Detect which cell encompasses the target text, then output its [X, Y] center coordinate. 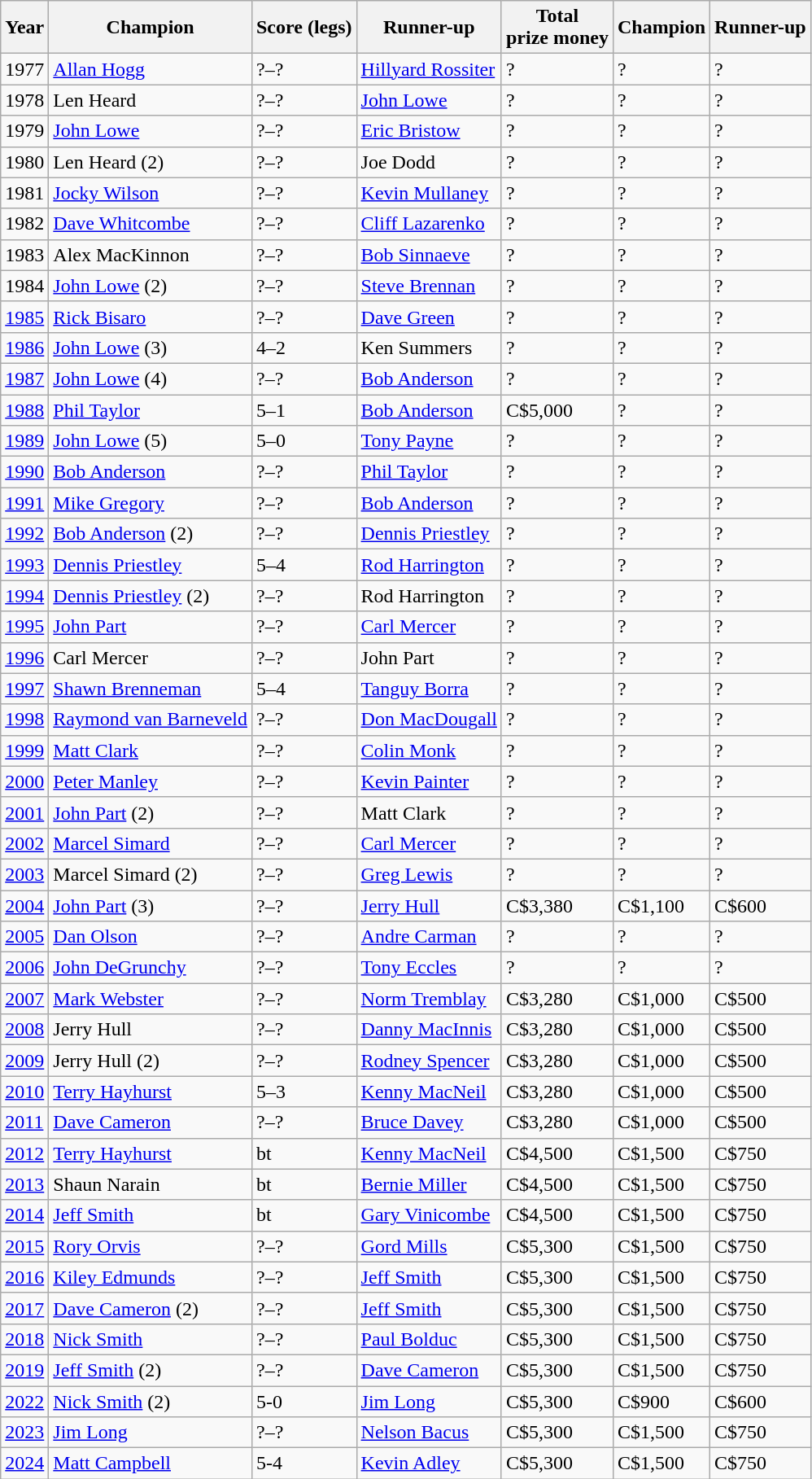
1979 [24, 131]
5–1 [304, 409]
John Part (3) [151, 906]
Mike Gregory [151, 503]
Colin Monk [429, 750]
2001 [24, 812]
Tony Eccles [429, 968]
Don MacDougall [429, 720]
Bob Anderson (2) [151, 534]
Dennis Priestley (2) [151, 596]
Len Heard (2) [151, 162]
Totalprize money [557, 28]
Tanguy Borra [429, 689]
Bruce Davey [429, 1122]
Shawn Brenneman [151, 689]
2024 [24, 1464]
1986 [24, 348]
Bob Sinnaeve [429, 255]
1985 [24, 317]
2005 [24, 937]
John Lowe (2) [151, 286]
Bernie Miller [429, 1184]
2002 [24, 843]
Rodney Spencer [429, 1061]
1981 [24, 193]
1980 [24, 162]
2000 [24, 781]
1987 [24, 379]
John Lowe (3) [151, 348]
1977 [24, 69]
Paul Bolduc [429, 1339]
1999 [24, 750]
Rick Bisaro [151, 317]
John Part (2) [151, 812]
Marcel Simard (2) [151, 874]
4–2 [304, 348]
2019 [24, 1370]
Ken Summers [429, 348]
2015 [24, 1246]
5–3 [304, 1092]
Score (legs) [304, 28]
5–0 [304, 441]
Dave Cameron (2) [151, 1308]
2014 [24, 1215]
Raymond van Barneveld [151, 720]
Shaun Narain [151, 1184]
1997 [24, 689]
Marcel Simard [151, 843]
1992 [24, 534]
C$900 [661, 1401]
Steve Brennan [429, 286]
Norm Tremblay [429, 999]
Jocky Wilson [151, 193]
John Lowe (5) [151, 441]
5-4 [304, 1464]
Matt Campbell [151, 1464]
1989 [24, 441]
2008 [24, 1030]
Kevin Mullaney [429, 193]
1994 [24, 596]
Jerry Hull (2) [151, 1061]
Nelson Bacus [429, 1433]
Nick Smith (2) [151, 1401]
Greg Lewis [429, 874]
Kiley Edmunds [151, 1277]
C$1,100 [661, 906]
John DeGrunchy [151, 968]
2004 [24, 906]
Peter Manley [151, 781]
Joe Dodd [429, 162]
Kevin Painter [429, 781]
2013 [24, 1184]
Gary Vinicombe [429, 1215]
Year [24, 28]
2016 [24, 1277]
Gord Mills [429, 1246]
2023 [24, 1433]
2022 [24, 1401]
Andre Carman [429, 937]
5-0 [304, 1401]
C$3,380 [557, 906]
Dave Whitcombe [151, 224]
Dave Green [429, 317]
1988 [24, 409]
1984 [24, 286]
2009 [24, 1061]
1978 [24, 100]
John Lowe (4) [151, 379]
1990 [24, 472]
Dan Olson [151, 937]
2012 [24, 1153]
Allan Hogg [151, 69]
2018 [24, 1339]
Nick Smith [151, 1339]
Danny MacInnis [429, 1030]
Hillyard Rossiter [429, 69]
1982 [24, 224]
C$5,000 [557, 409]
Alex MacKinnon [151, 255]
2007 [24, 999]
Tony Payne [429, 441]
Jeff Smith (2) [151, 1370]
1993 [24, 565]
1983 [24, 255]
2011 [24, 1122]
1995 [24, 627]
2006 [24, 968]
1991 [24, 503]
2017 [24, 1308]
2003 [24, 874]
Mark Webster [151, 999]
Eric Bristow [429, 131]
Kevin Adley [429, 1464]
1996 [24, 658]
Cliff Lazarenko [429, 224]
2010 [24, 1092]
1998 [24, 720]
Len Heard [151, 100]
Rory Orvis [151, 1246]
